Search for the cell housing the specified text and yield its [X, Y] center coordinate. 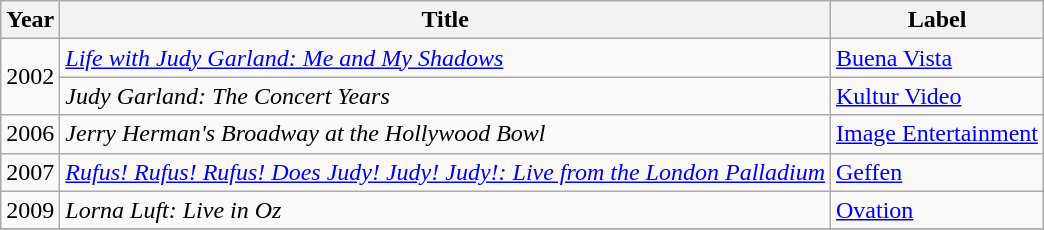
2002 [30, 77]
Buena Vista [938, 58]
Label [938, 20]
Life with Judy Garland: Me and My Shadows [446, 58]
Lorna Luft: Live in Oz [446, 210]
2006 [30, 134]
Image Entertainment [938, 134]
Year [30, 20]
Rufus! Rufus! Rufus! Does Judy! Judy! Judy!: Live from the London Palladium [446, 172]
Judy Garland: The Concert Years [446, 96]
Jerry Herman's Broadway at the Hollywood Bowl [446, 134]
2009 [30, 210]
Ovation [938, 210]
2007 [30, 172]
Geffen [938, 172]
Kultur Video [938, 96]
Title [446, 20]
